Find where the given text appears and provide that cell's center as (X, Y) coordinate. 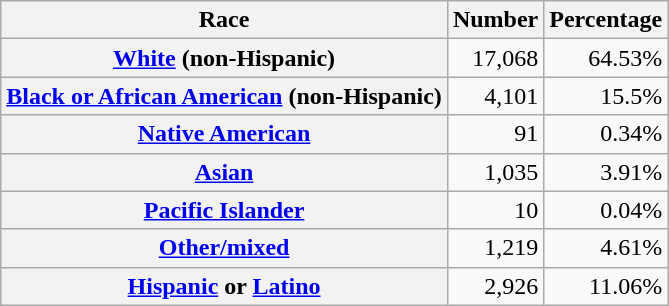
Number (495, 20)
Black or African American (non-Hispanic) (224, 96)
1,035 (495, 172)
2,926 (495, 286)
White (non-Hispanic) (224, 58)
3.91% (606, 172)
4,101 (495, 96)
11.06% (606, 286)
10 (495, 210)
15.5% (606, 96)
0.04% (606, 210)
91 (495, 134)
1,219 (495, 248)
64.53% (606, 58)
Percentage (606, 20)
Native American (224, 134)
Other/mixed (224, 248)
17,068 (495, 58)
Pacific Islander (224, 210)
Hispanic or Latino (224, 286)
0.34% (606, 134)
Race (224, 20)
Asian (224, 172)
4.61% (606, 248)
